Find where the given text appears and provide that cell's center as [x, y] coordinate. 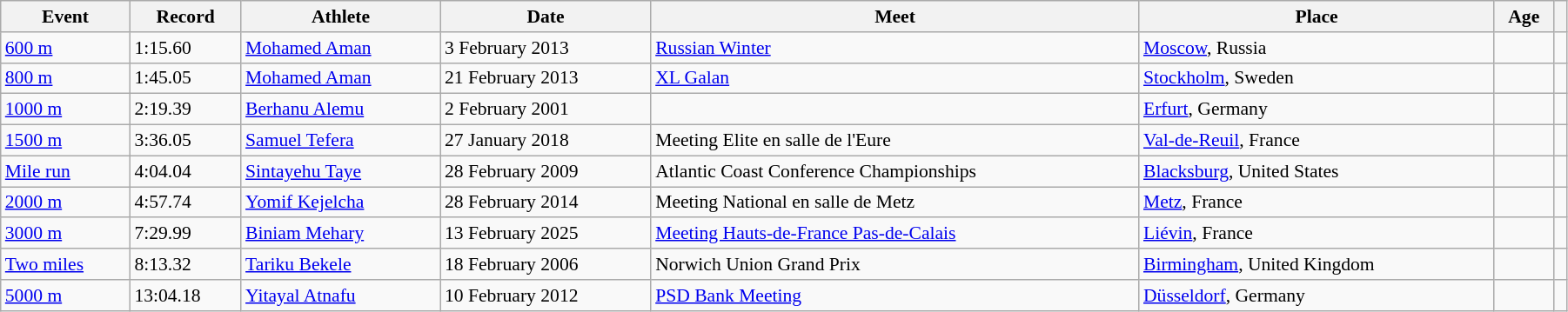
Samuel Tefera [341, 141]
Val-de-Reuil, France [1317, 141]
Event [66, 17]
Mile run [66, 171]
21 February 2013 [546, 78]
Meeting National en salle de Metz [895, 202]
Atlantic Coast Conference Championships [895, 171]
Yitayal Atnafu [341, 295]
Place [1317, 17]
1000 m [66, 110]
Yomif Kejelcha [341, 202]
4:04.04 [185, 171]
7:29.99 [185, 234]
Two miles [66, 264]
1:15.60 [185, 48]
28 February 2014 [546, 202]
Meet [895, 17]
Berhanu Alemu [341, 110]
18 February 2006 [546, 264]
8:13.32 [185, 264]
Liévin, France [1317, 234]
Russian Winter [895, 48]
Moscow, Russia [1317, 48]
Tariku Bekele [341, 264]
1500 m [66, 141]
4:57.74 [185, 202]
Birmingham, United Kingdom [1317, 264]
13 February 2025 [546, 234]
600 m [66, 48]
3 February 2013 [546, 48]
2000 m [66, 202]
13:04.18 [185, 295]
3:36.05 [185, 141]
28 February 2009 [546, 171]
Age [1524, 17]
Blacksburg, United States [1317, 171]
1:45.05 [185, 78]
Sintayehu Taye [341, 171]
5000 m [66, 295]
27 January 2018 [546, 141]
Date [546, 17]
Meeting Hauts-de-France Pas-de-Calais [895, 234]
Düsseldorf, Germany [1317, 295]
2 February 2001 [546, 110]
800 m [66, 78]
Athlete [341, 17]
Meeting Elite en salle de l'Eure [895, 141]
Metz, France [1317, 202]
10 February 2012 [546, 295]
Record [185, 17]
Norwich Union Grand Prix [895, 264]
Erfurt, Germany [1317, 110]
2:19.39 [185, 110]
PSD Bank Meeting [895, 295]
3000 m [66, 234]
Biniam Mehary [341, 234]
Stockholm, Sweden [1317, 78]
XL Galan [895, 78]
